Determine the (X, Y) coordinate at the center of the cell enclosing the given text.  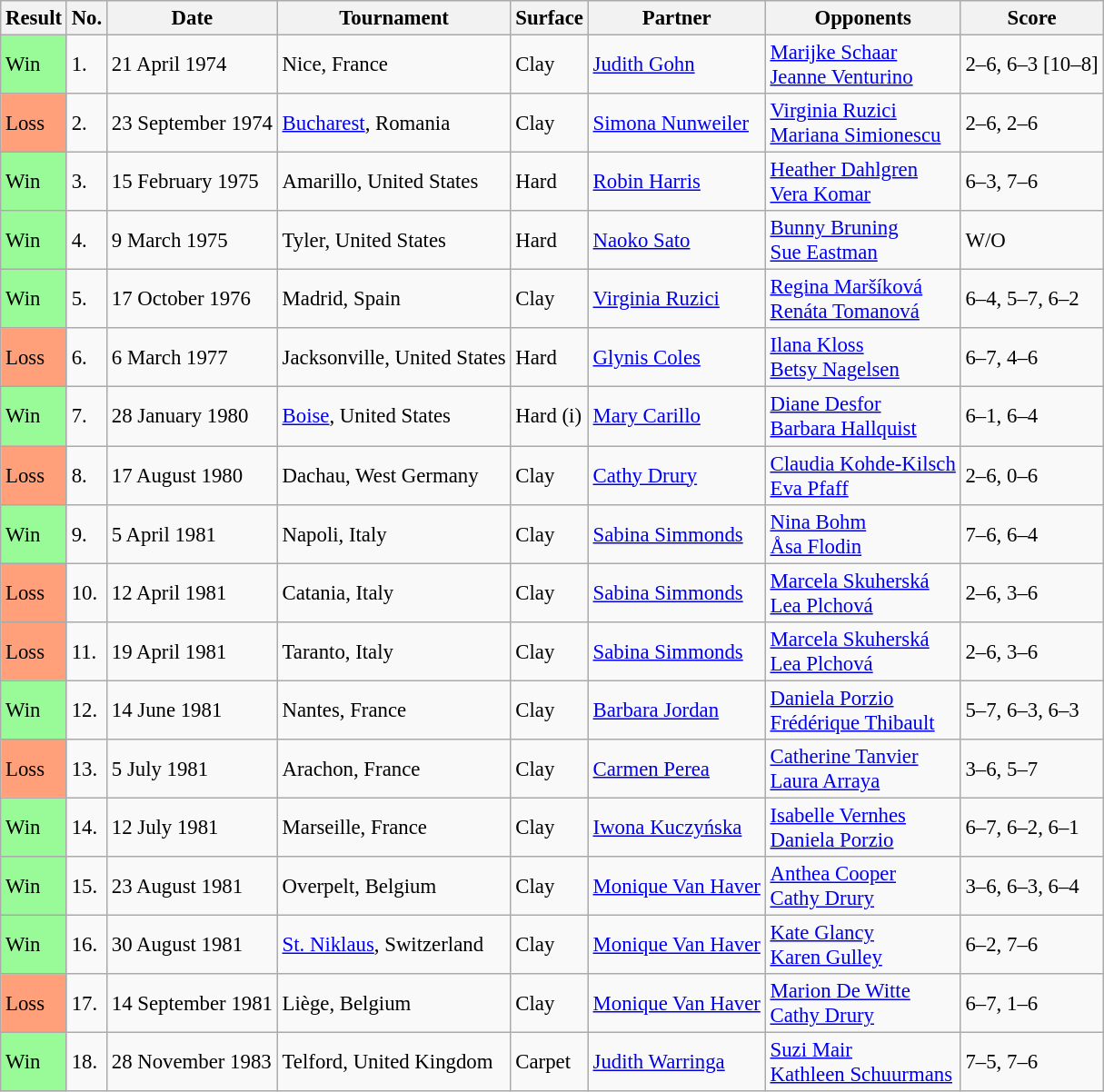
Dachau, West Germany (394, 476)
17 August 1980 (192, 476)
Bucharest, Romania (394, 124)
12 July 1981 (192, 827)
23 August 1981 (192, 887)
Regina Maršíková Renáta Tomanová (863, 300)
3. (86, 182)
Liège, Belgium (394, 1003)
Anthea Cooper Cathy Drury (863, 887)
6–7, 4–6 (1032, 358)
21 April 1974 (192, 65)
11. (86, 650)
7–6, 6–4 (1032, 534)
Jacksonville, United States (394, 358)
Robin Harris (676, 182)
16. (86, 945)
30 August 1981 (192, 945)
13. (86, 769)
7. (86, 416)
St. Niklaus, Switzerland (394, 945)
Arachon, France (394, 769)
Suzi Mair Kathleen Schuurmans (863, 1063)
15 February 1975 (192, 182)
Taranto, Italy (394, 650)
W/O (1032, 240)
5–7, 6–3, 6–3 (1032, 710)
Virginia Ruzici Mariana Simionescu (863, 124)
1. (86, 65)
Cathy Drury (676, 476)
Telford, United Kingdom (394, 1063)
18. (86, 1063)
Daniela Porzio Frédérique Thibault (863, 710)
Amarillo, United States (394, 182)
Overpelt, Belgium (394, 887)
28 January 1980 (192, 416)
Virginia Ruzici (676, 300)
Boise, United States (394, 416)
Surface (549, 18)
28 November 1983 (192, 1063)
Result (35, 18)
Date (192, 18)
14. (86, 827)
17 October 1976 (192, 300)
Nice, France (394, 65)
6–3, 7–6 (1032, 182)
Partner (676, 18)
3–6, 5–7 (1032, 769)
Judith Gohn (676, 65)
Diane Desfor Barbara Hallquist (863, 416)
Ilana Kloss Betsy Nagelsen (863, 358)
Tyler, United States (394, 240)
2–6, 0–6 (1032, 476)
Marseille, France (394, 827)
Madrid, Spain (394, 300)
12 April 1981 (192, 592)
14 June 1981 (192, 710)
10. (86, 592)
Kate Glancy Karen Gulley (863, 945)
5 April 1981 (192, 534)
5. (86, 300)
17. (86, 1003)
Nina Bohm Åsa Flodin (863, 534)
6–7, 6–2, 6–1 (1032, 827)
Marion De Witte Cathy Drury (863, 1003)
Catherine Tanvier Laura Arraya (863, 769)
9 March 1975 (192, 240)
6 March 1977 (192, 358)
Bunny Bruning Sue Eastman (863, 240)
Glynis Coles (676, 358)
3–6, 6–3, 6–4 (1032, 887)
Carmen Perea (676, 769)
Carpet (549, 1063)
Naoko Sato (676, 240)
7–5, 7–6 (1032, 1063)
Isabelle Vernhes Daniela Porzio (863, 827)
6–1, 6–4 (1032, 416)
Tournament (394, 18)
6–2, 7–6 (1032, 945)
No. (86, 18)
Barbara Jordan (676, 710)
6. (86, 358)
Simona Nunweiler (676, 124)
Opponents (863, 18)
6–7, 1–6 (1032, 1003)
Claudia Kohde-Kilsch Eva Pfaff (863, 476)
14 September 1981 (192, 1003)
6–4, 5–7, 6–2 (1032, 300)
8. (86, 476)
19 April 1981 (192, 650)
23 September 1974 (192, 124)
9. (86, 534)
Nantes, France (394, 710)
5 July 1981 (192, 769)
Marijke Schaar Jeanne Venturino (863, 65)
Hard (i) (549, 416)
4. (86, 240)
2–6, 2–6 (1032, 124)
15. (86, 887)
2. (86, 124)
2–6, 6–3 [10–8] (1032, 65)
Judith Warringa (676, 1063)
Mary Carillo (676, 416)
Heather Dahlgren Vera Komar (863, 182)
12. (86, 710)
Score (1032, 18)
Catania, Italy (394, 592)
Iwona Kuczyńska (676, 827)
Napoli, Italy (394, 534)
